Output the (x, y) coordinate of the center of the cell containing the given text.  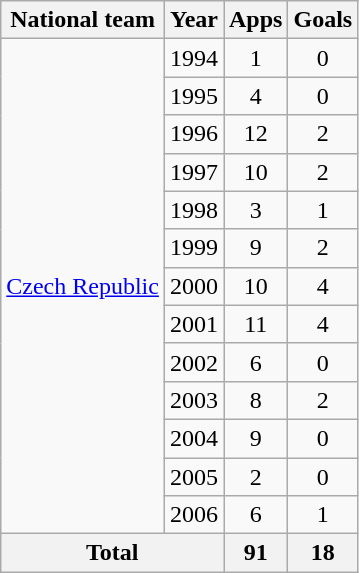
12 (256, 134)
91 (256, 553)
Year (194, 20)
8 (256, 400)
2000 (194, 286)
Total (112, 553)
2006 (194, 515)
1997 (194, 172)
1994 (194, 58)
3 (256, 210)
1999 (194, 248)
11 (256, 324)
2001 (194, 324)
National team (83, 20)
18 (323, 553)
1996 (194, 134)
2002 (194, 362)
1995 (194, 96)
2005 (194, 477)
Czech Republic (83, 286)
Apps (256, 20)
2004 (194, 438)
2003 (194, 400)
1998 (194, 210)
Goals (323, 20)
